Provide the [x, y] coordinate of the cell's center where the given text is located.  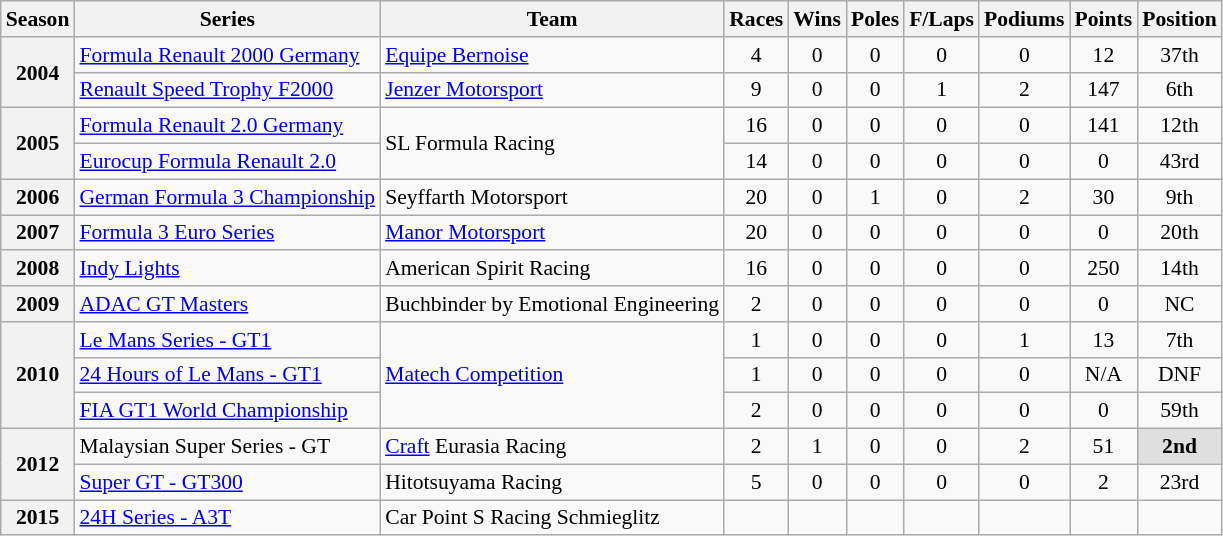
9th [1179, 197]
Season [38, 19]
43rd [1179, 162]
American Spirit Racing [552, 269]
N/A [1104, 375]
German Formula 3 Championship [227, 197]
Jenzer Motorsport [552, 90]
Seyffarth Motorsport [552, 197]
Le Mans Series - GT1 [227, 340]
Points [1104, 19]
Podiums [1024, 19]
2010 [38, 376]
Poles [875, 19]
250 [1104, 269]
37th [1179, 55]
Team [552, 19]
6th [1179, 90]
12 [1104, 55]
2nd [1179, 447]
2005 [38, 144]
2009 [38, 304]
NC [1179, 304]
13 [1104, 340]
5 [756, 482]
DNF [1179, 375]
Indy Lights [227, 269]
2007 [38, 233]
Formula 3 Euro Series [227, 233]
Matech Competition [552, 376]
Craft Eurasia Racing [552, 447]
51 [1104, 447]
Wins [817, 19]
2008 [38, 269]
24H Series - A3T [227, 518]
9 [756, 90]
Malaysian Super Series - GT [227, 447]
FIA GT1 World Championship [227, 411]
Car Point S Racing Schmieglitz [552, 518]
141 [1104, 126]
Races [756, 19]
Equipe Bernoise [552, 55]
Hitotsuyama Racing [552, 482]
23rd [1179, 482]
Eurocup Formula Renault 2.0 [227, 162]
Manor Motorsport [552, 233]
147 [1104, 90]
24 Hours of Le Mans - GT1 [227, 375]
F/Laps [942, 19]
Formula Renault 2000 Germany [227, 55]
SL Formula Racing [552, 144]
20th [1179, 233]
2015 [38, 518]
14 [756, 162]
Formula Renault 2.0 Germany [227, 126]
12th [1179, 126]
2004 [38, 72]
14th [1179, 269]
2012 [38, 464]
Position [1179, 19]
Buchbinder by Emotional Engineering [552, 304]
30 [1104, 197]
ADAC GT Masters [227, 304]
7th [1179, 340]
Series [227, 19]
59th [1179, 411]
4 [756, 55]
2006 [38, 197]
Super GT - GT300 [227, 482]
Renault Speed Trophy F2000 [227, 90]
